Search for the cell housing the specified text and yield its (x, y) center coordinate. 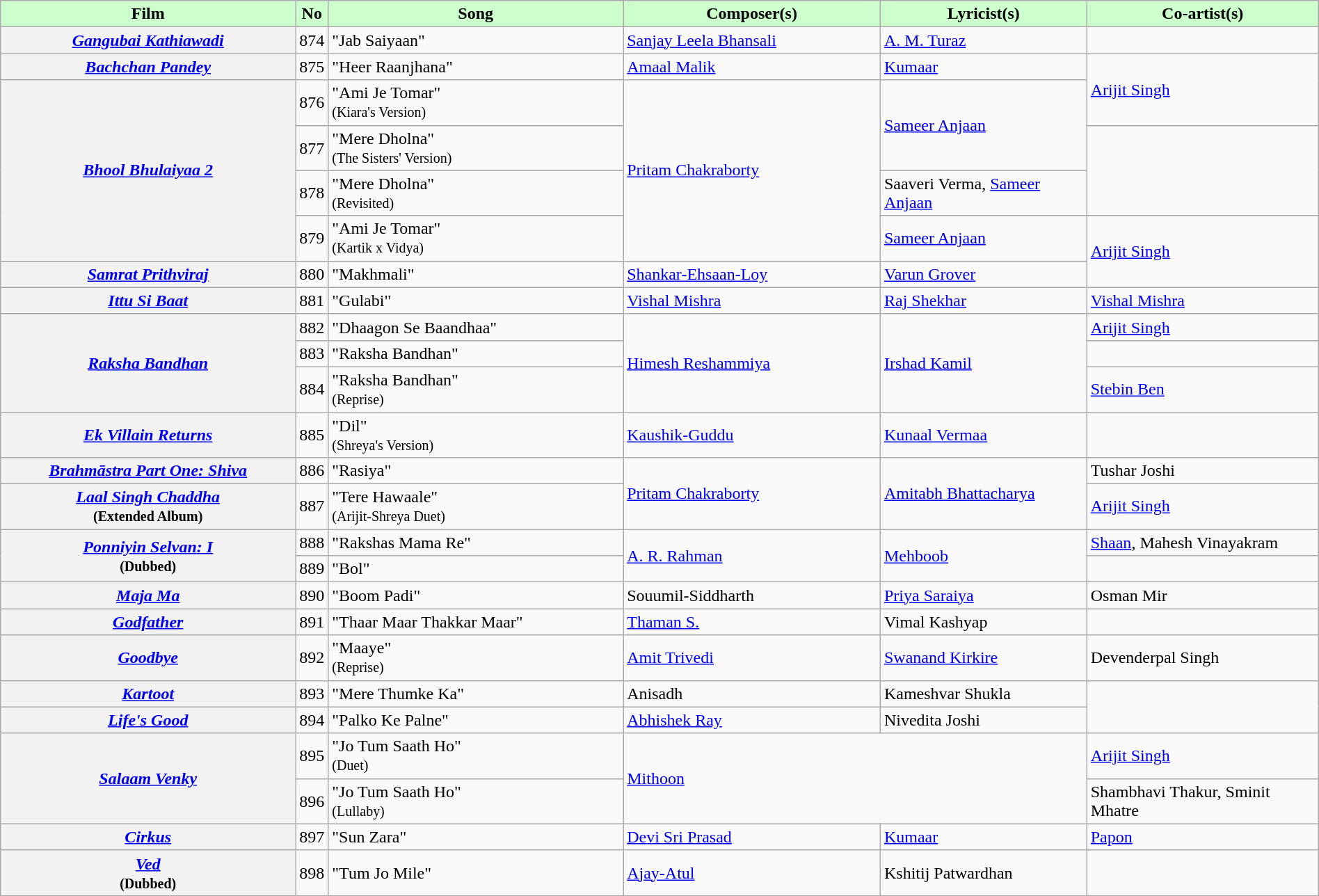
Vimal Kashyap (984, 622)
Kartoot (148, 694)
"Boom Padi" (476, 595)
"Thaar Maar Thakkar Maar" (476, 622)
Film (148, 14)
887 (312, 506)
Composer(s) (752, 14)
878 (312, 193)
898 (312, 872)
Nivedita Joshi (984, 720)
Kshitij Patwardhan (984, 872)
Thaman S. (752, 622)
Mehboob (984, 556)
"Ami Je Tomar"(Kiara's Version) (476, 103)
883 (312, 353)
Co-artist(s) (1202, 14)
"Makhmali" (476, 274)
"Dil"(Shreya's Version) (476, 434)
"Jo Tum Saath Ho"(Lullaby) (476, 801)
Amaal Malik (752, 67)
Saaveri Verma, Sameer Anjaan (984, 193)
Kaushik-Guddu (752, 434)
Brahmāstra Part One: Shiva (148, 471)
Raj Shekhar (984, 301)
Ajay-Atul (752, 872)
Ved(Dubbed) (148, 872)
881 (312, 301)
875 (312, 67)
Gangubai Kathiawadi (148, 40)
Souumil-Siddharth (752, 595)
Osman Mir (1202, 595)
Abhishek Ray (752, 720)
Lyricist(s) (984, 14)
Ittu Si Baat (148, 301)
A. M. Turaz (984, 40)
"Bol" (476, 569)
"Maaye"(Reprise) (476, 658)
"Rasiya" (476, 471)
882 (312, 327)
"Mere Dholna"(Revisited) (476, 193)
876 (312, 103)
Salaam Venky (148, 778)
Tushar Joshi (1202, 471)
Godfather (148, 622)
"Ami Je Tomar"(Kartik x Vidya) (476, 238)
"Jab Saiyaan" (476, 40)
"Heer Raanjhana" (476, 67)
Devi Sri Prasad (752, 837)
Song (476, 14)
Goodbye (148, 658)
Sanjay Leela Bhansali (752, 40)
885 (312, 434)
Shankar-Ehsaan-Loy (752, 274)
"Gulabi" (476, 301)
Bachchan Pandey (148, 67)
Varun Grover (984, 274)
A. R. Rahman (752, 556)
Ek Villain Returns (148, 434)
888 (312, 543)
Ponniyin Selvan: I(Dubbed) (148, 556)
Devenderpal Singh (1202, 658)
874 (312, 40)
Shambhavi Thakur, Sminit Mhatre (1202, 801)
"Palko Ke Palne" (476, 720)
No (312, 14)
880 (312, 274)
Amit Trivedi (752, 658)
Papon (1202, 837)
Shaan, Mahesh Vinayakram (1202, 543)
Kameshvar Shukla (984, 694)
Raksha Bandhan (148, 363)
877 (312, 147)
895 (312, 755)
Bhool Bhulaiyaa 2 (148, 170)
"Mere Dholna"(The Sisters' Version) (476, 147)
Kunaal Vermaa (984, 434)
Maja Ma (148, 595)
Stebin Ben (1202, 390)
Priya Saraiya (984, 595)
Mithoon (855, 778)
"Jo Tum Saath Ho"(Duet) (476, 755)
"Raksha Bandhan"(Reprise) (476, 390)
892 (312, 658)
"Raksha Bandhan" (476, 353)
890 (312, 595)
Samrat Prithviraj (148, 274)
886 (312, 471)
Himesh Reshammiya (752, 363)
"Tum Jo Mile" (476, 872)
"Tere Hawaale"(Arijit-Shreya Duet) (476, 506)
"Dhaagon Se Baandhaa" (476, 327)
Life's Good (148, 720)
Amitabh Bhattacharya (984, 494)
"Sun Zara" (476, 837)
897 (312, 837)
Anisadh (752, 694)
894 (312, 720)
"Rakshas Mama Re" (476, 543)
884 (312, 390)
896 (312, 801)
889 (312, 569)
Cirkus (148, 837)
Laal Singh Chaddha(Extended Album) (148, 506)
Irshad Kamil (984, 363)
"Mere Thumke Ka" (476, 694)
Swanand Kirkire (984, 658)
879 (312, 238)
893 (312, 694)
891 (312, 622)
